Capture the cell that displays the provided text and extract its (X, Y) central coordinate. 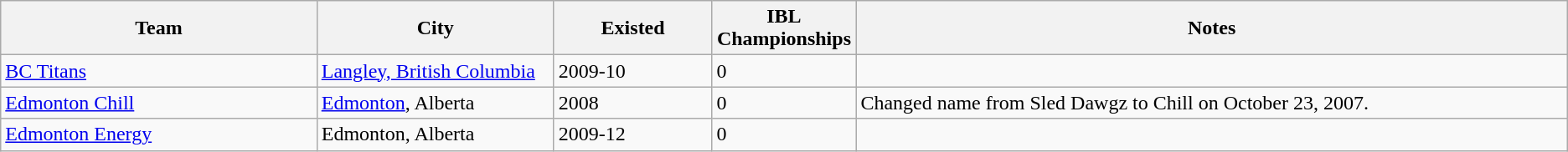
Changed name from Sled Dawgz to Chill on October 23, 2007. (1211, 103)
Edmonton Chill (159, 103)
Edmonton Energy (159, 134)
Existed (633, 28)
IBL Championships (784, 28)
Team (159, 28)
2009-10 (633, 71)
2009-12 (633, 134)
BC Titans (159, 71)
2008 (633, 103)
Langley, British Columbia (436, 71)
City (436, 28)
Notes (1211, 28)
